Return (X, Y) of the center of cell containing provided text 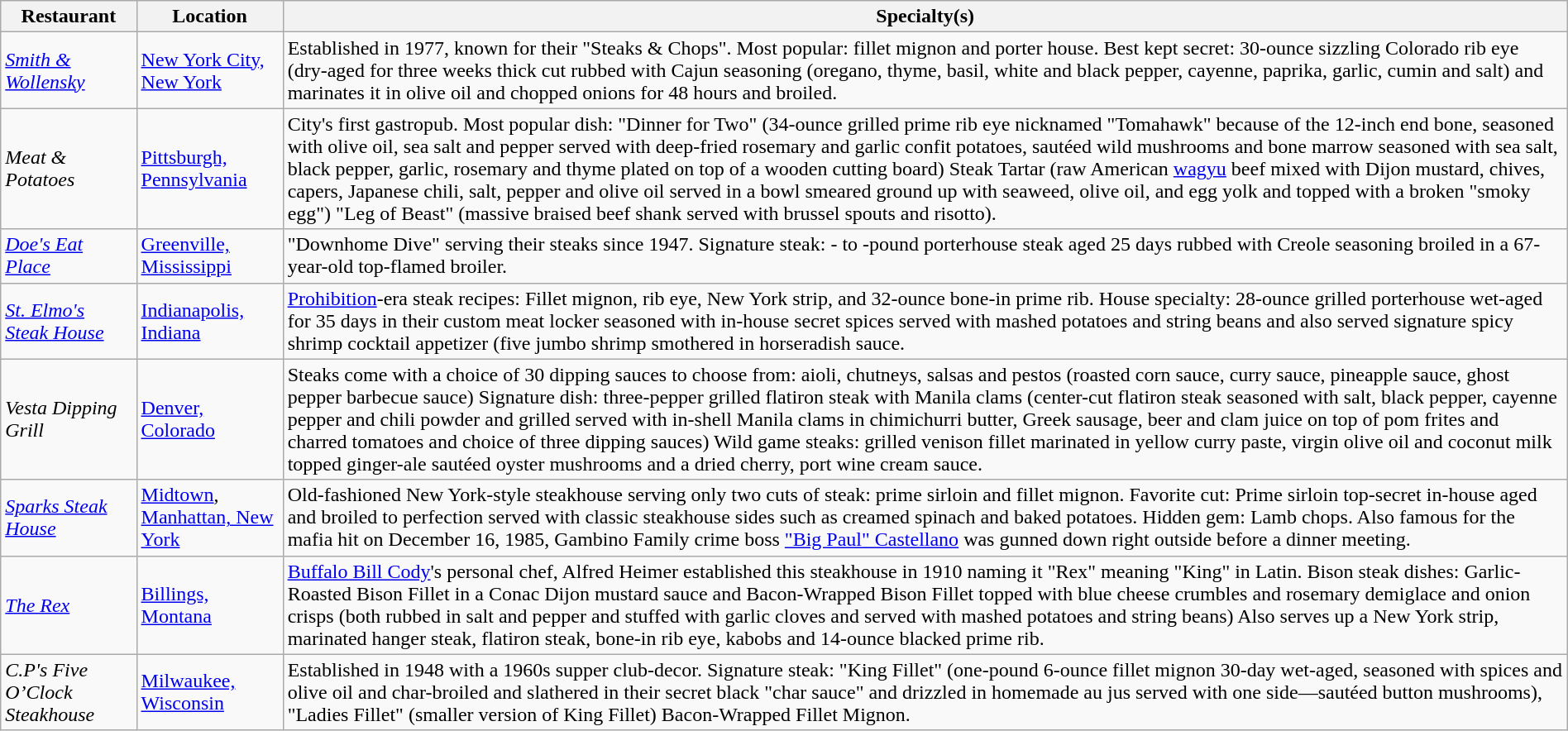
Smith & Wollensky (69, 70)
Milwaukee, Wisconsin (210, 692)
Denver, Colorado (210, 419)
Midtown, Manhattan, New York (210, 518)
Indianapolis, Indiana (210, 321)
Vesta Dipping Grill (69, 419)
St. Elmo's Steak House (69, 321)
Doe's Eat Place (69, 256)
Specialty(s) (925, 17)
Location (210, 17)
Greenville, Mississippi (210, 256)
Pittsburgh, Pennsylvania (210, 169)
Restaurant (69, 17)
Sparks Steak House (69, 518)
New York City, New York (210, 70)
The Rex (69, 605)
C.P's Five O’Clock Steakhouse (69, 692)
Meat & Potatoes (69, 169)
Billings, Montana (210, 605)
